Scan for the cell matching the given text and deliver its (X, Y) coordinate at center. 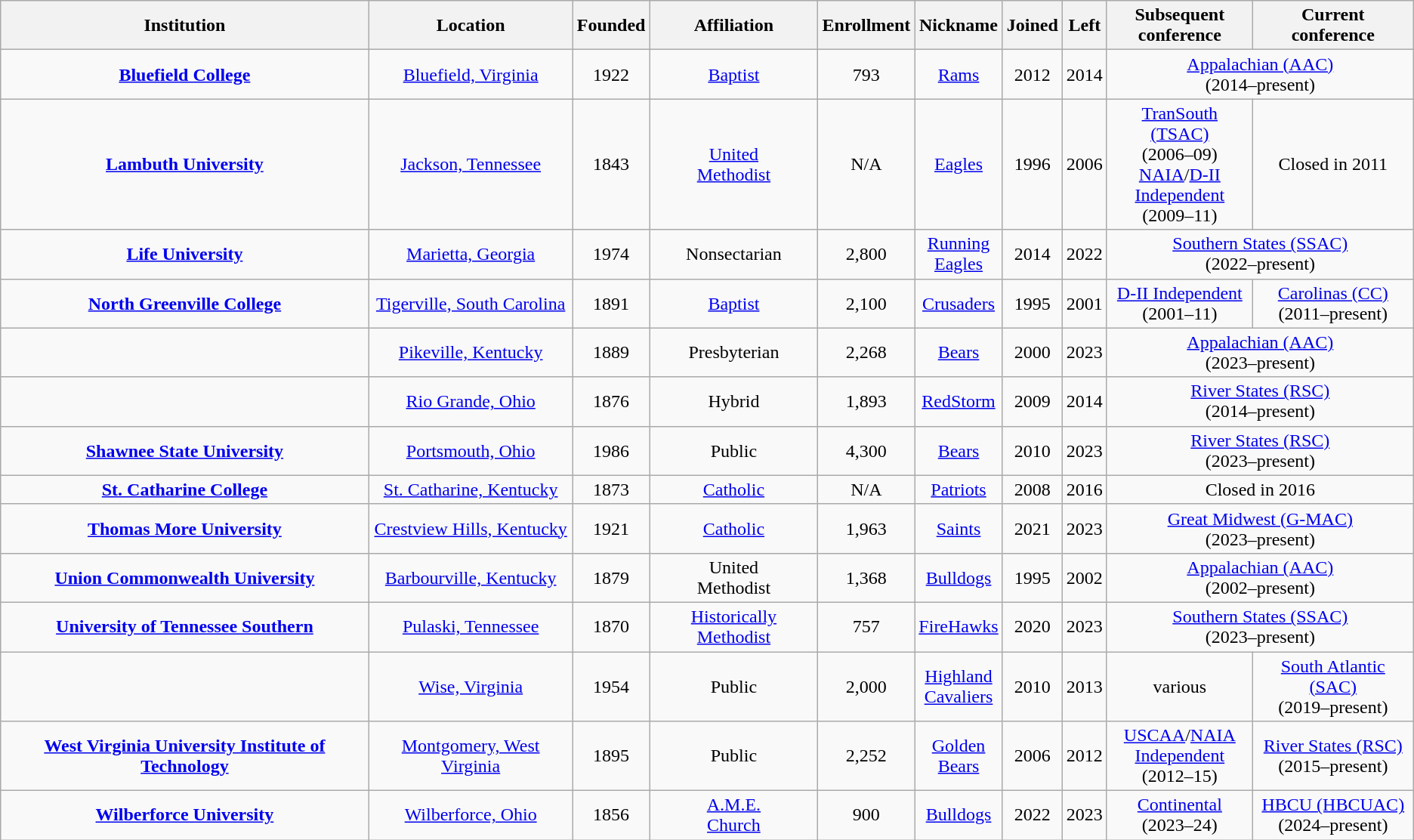
2,800 (866, 254)
2,000 (866, 686)
FireHawks (959, 627)
1870 (611, 627)
Jackson, Tennessee (471, 165)
Tigerville, South Carolina (471, 304)
Crusaders (959, 304)
Affiliation (734, 26)
Marietta, Georgia (471, 254)
2000 (1032, 352)
Thomas More University (184, 529)
Union Commonwealth University (184, 577)
Southern States (SSAC)(2023–present) (1260, 627)
River States (RSC)(2023–present) (1260, 450)
River States (RSC)(2015–present) (1332, 756)
Appalachian (AAC)(2023–present) (1260, 352)
Pikeville, Kentucky (471, 352)
USCAA/NAIAIndependent(2012–15) (1180, 756)
Currentconference (1332, 26)
North Greenville College (184, 304)
TranSouth (TSAC)(2006–09)NAIA/D-IIIndependent(2009–11) (1180, 165)
2,100 (866, 304)
Enrollment (866, 26)
Joined (1032, 26)
1891 (611, 304)
Patriots (959, 489)
RedStorm (959, 402)
A.M.E.Church (734, 816)
Founded (611, 26)
1986 (611, 450)
900 (866, 816)
RunningEagles (959, 254)
1873 (611, 489)
D-II Independent(2001–11) (1180, 304)
University of Tennessee Southern (184, 627)
Appalachian (AAC)(2014–present) (1260, 74)
Subsequentconference (1180, 26)
Rio Grande, Ohio (471, 402)
1921 (611, 529)
Saints (959, 529)
Wilberforce, Ohio (471, 816)
Wise, Virginia (471, 686)
St. Catharine, Kentucky (471, 489)
Southern States (SSAC)(2022–present) (1260, 254)
Presbyterian (734, 352)
Shawnee State University (184, 450)
Nickname (959, 26)
1,963 (866, 529)
Carolinas (CC)(2011–present) (1332, 304)
HBCU (HBCUAC)(2024–present) (1332, 816)
Hybrid (734, 402)
1922 (611, 74)
2,268 (866, 352)
1,368 (866, 577)
Historically Methodist (734, 627)
South Atlantic (SAC)(2019–present) (1332, 686)
1856 (611, 816)
Great Midwest (G-MAC)(2023–present) (1260, 529)
2009 (1032, 402)
St. Catharine College (184, 489)
1954 (611, 686)
Location (471, 26)
Wilberforce University (184, 816)
GoldenBears (959, 756)
793 (866, 74)
Bluefield College (184, 74)
2,252 (866, 756)
Institution (184, 26)
2008 (1032, 489)
Eagles (959, 165)
1879 (611, 577)
HighlandCavaliers (959, 686)
Pulaski, Tennessee (471, 627)
Bluefield, Virginia (471, 74)
Left (1085, 26)
River States (RSC)(2014–present) (1260, 402)
1895 (611, 756)
Closed in 2011 (1332, 165)
Crestview Hills, Kentucky (471, 529)
Montgomery, West Virginia (471, 756)
Closed in 2016 (1260, 489)
1996 (1032, 165)
757 (866, 627)
Rams (959, 74)
Life University (184, 254)
West Virginia University Institute of Technology (184, 756)
2013 (1085, 686)
2001 (1085, 304)
2016 (1085, 489)
2021 (1032, 529)
4,300 (866, 450)
Lambuth University (184, 165)
Portsmouth, Ohio (471, 450)
1,893 (866, 402)
2002 (1085, 577)
Continental(2023–24) (1180, 816)
1843 (611, 165)
Appalachian (AAC)(2002–present) (1260, 577)
1974 (611, 254)
Nonsectarian (734, 254)
various (1180, 686)
Barbourville, Kentucky (471, 577)
1889 (611, 352)
1876 (611, 402)
2020 (1032, 627)
